Locate the cell with the specified text and output its [x, y] center coordinate. 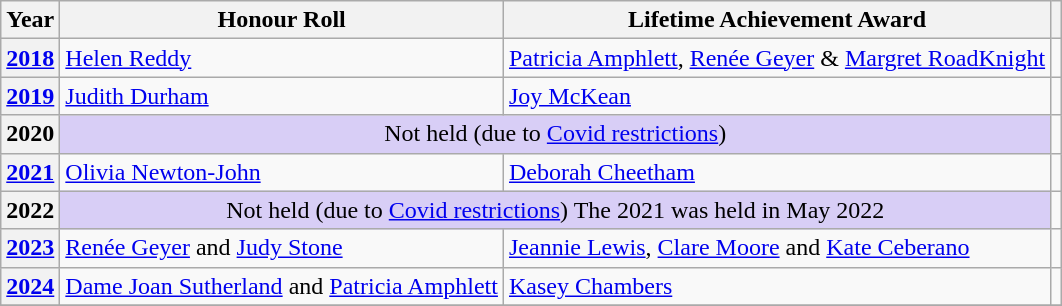
2020 [30, 134]
Renée Geyer and Judy Stone [282, 248]
Jeannie Lewis, Clare Moore and Kate Ceberano [776, 248]
Helen Reddy [282, 58]
2023 [30, 248]
Patricia Amphlett, Renée Geyer & Margret RoadKnight [776, 58]
Kasey Chambers [776, 286]
Judith Durham [282, 96]
2018 [30, 58]
2019 [30, 96]
Not held (due to Covid restrictions) [556, 134]
Honour Roll [282, 20]
2021 [30, 172]
Joy McKean [776, 96]
Dame Joan Sutherland and Patricia Amphlett [282, 286]
Olivia Newton-John [282, 172]
Lifetime Achievement Award [776, 20]
2022 [30, 210]
Deborah Cheetham [776, 172]
2024 [30, 286]
Not held (due to Covid restrictions) The 2021 was held in May 2022 [556, 210]
Year [30, 20]
